Find where the given text appears and provide that cell's center as (x, y) coordinate. 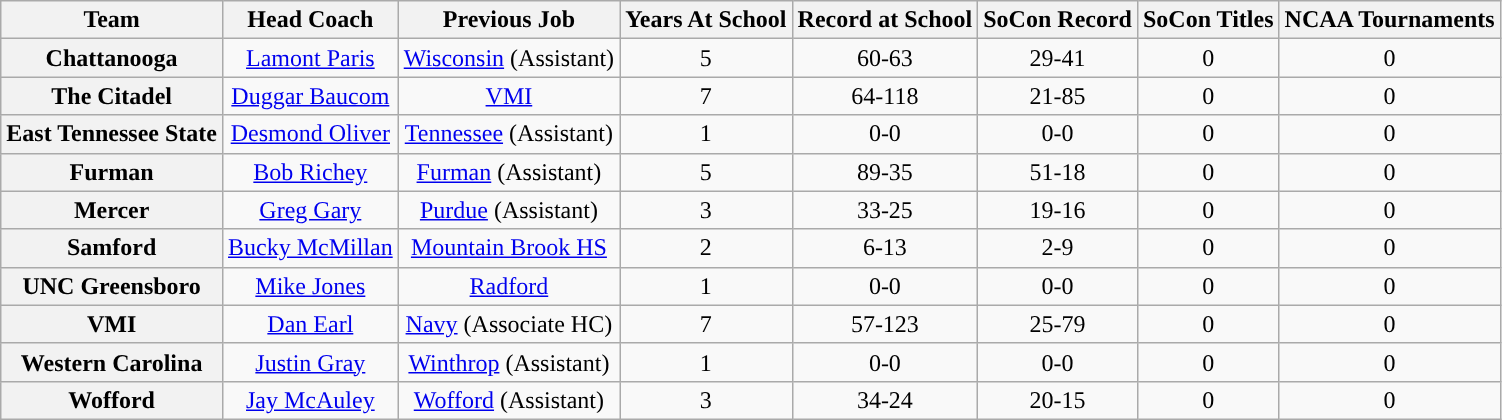
57-123 (885, 324)
Years At School (706, 20)
19-16 (1058, 210)
Wofford (112, 400)
Dan Earl (310, 324)
Mike Jones (310, 286)
Wisconsin (Assistant) (508, 58)
64-118 (885, 96)
60-63 (885, 58)
Purdue (Assistant) (508, 210)
2-9 (1058, 248)
Navy (Associate HC) (508, 324)
34-24 (885, 400)
Greg Gary (310, 210)
East Tennessee State (112, 134)
51-18 (1058, 172)
Jay McAuley (310, 400)
Mercer (112, 210)
UNC Greensboro (112, 286)
33-25 (885, 210)
Furman (112, 172)
6-13 (885, 248)
21-85 (1058, 96)
SoCon Record (1058, 20)
Lamont Paris (310, 58)
Mountain Brook HS (508, 248)
Desmond Oliver (310, 134)
Duggar Baucom (310, 96)
Record at School (885, 20)
SoCon Titles (1208, 20)
Head Coach (310, 20)
Tennessee (Assistant) (508, 134)
Team (112, 20)
Previous Job (508, 20)
Furman (Assistant) (508, 172)
29-41 (1058, 58)
20-15 (1058, 400)
Bucky McMillan (310, 248)
Samford (112, 248)
Western Carolina (112, 362)
25-79 (1058, 324)
Winthrop (Assistant) (508, 362)
Chattanooga (112, 58)
The Citadel (112, 96)
2 (706, 248)
Radford (508, 286)
89-35 (885, 172)
NCAA Tournaments (1390, 20)
Bob Richey (310, 172)
Wofford (Assistant) (508, 400)
Justin Gray (310, 362)
